Capture the cell that displays the provided text and extract its (X, Y) central coordinate. 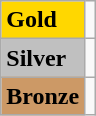
Gold (43, 20)
Silver (43, 58)
Bronze (43, 96)
